Provide the [X, Y] coordinate of the cell's center where the given text is located.  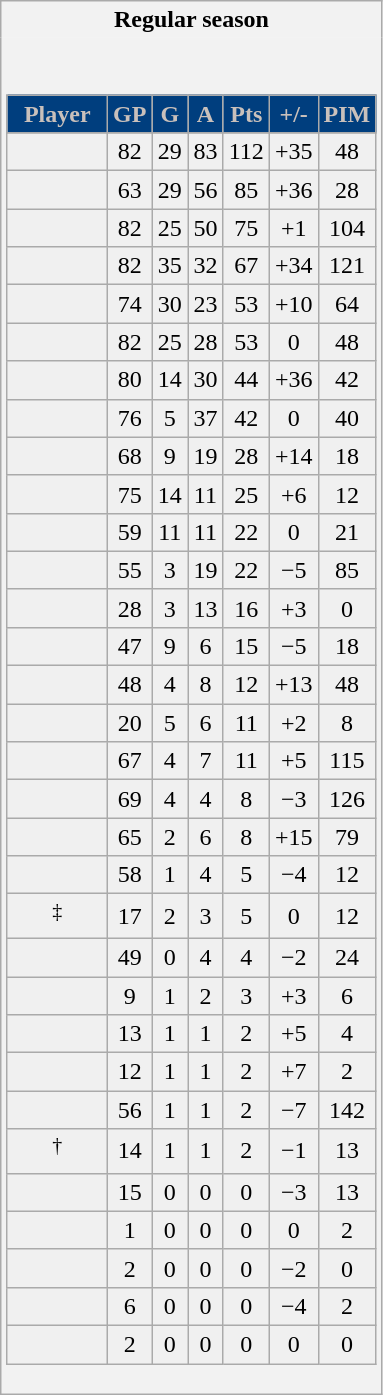
16 [246, 608]
126 [347, 799]
+7 [294, 1072]
63 [130, 190]
59 [130, 532]
65 [130, 837]
Player [57, 114]
+35 [294, 152]
−7 [294, 1110]
17 [130, 916]
‡ [57, 916]
35 [170, 266]
79 [347, 837]
44 [246, 380]
142 [347, 1110]
83 [206, 152]
+6 [294, 494]
49 [130, 957]
+14 [294, 456]
+34 [294, 266]
104 [347, 228]
+1 [294, 228]
+15 [294, 837]
69 [130, 799]
Regular season [192, 20]
+10 [294, 304]
−1 [294, 1152]
+/- [294, 114]
112 [246, 152]
40 [347, 418]
68 [130, 456]
64 [347, 304]
23 [206, 304]
32 [206, 266]
Pts [246, 114]
PIM [347, 114]
47 [130, 646]
121 [347, 266]
74 [130, 304]
115 [347, 761]
+2 [294, 723]
GP [130, 114]
24 [347, 957]
20 [130, 723]
7 [206, 761]
50 [206, 228]
† [57, 1152]
80 [130, 380]
76 [130, 418]
A [206, 114]
55 [130, 570]
+13 [294, 685]
37 [206, 418]
G [170, 114]
58 [130, 875]
21 [347, 532]
